For the text-containing cell, return its midpoint in (x, y) coordinate format. 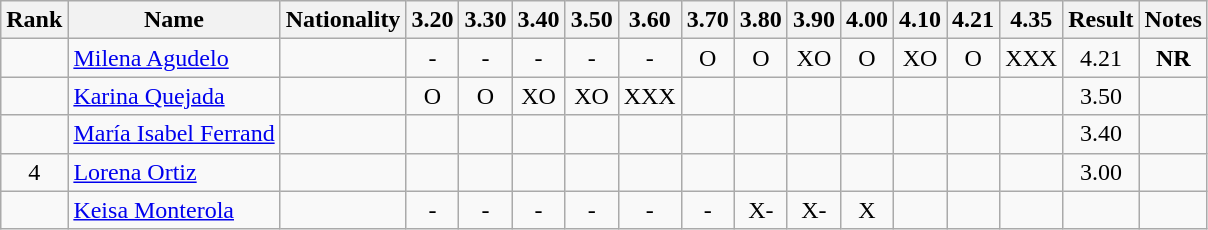
NR (1173, 58)
4.35 (1032, 20)
Result (1101, 20)
Rank (34, 20)
María Isabel Ferrand (174, 134)
Nationality (343, 20)
4.10 (920, 20)
3.80 (760, 20)
3.60 (650, 20)
4.00 (866, 20)
Notes (1173, 20)
3.70 (708, 20)
3.30 (486, 20)
3.20 (432, 20)
Name (174, 20)
4 (34, 172)
X (866, 210)
Lorena Ortiz (174, 172)
Milena Agudelo (174, 58)
3.00 (1101, 172)
Karina Quejada (174, 96)
3.90 (814, 20)
Keisa Monterola (174, 210)
